Return the [X, Y] coordinate for the center point of the cell that contains the specified text.  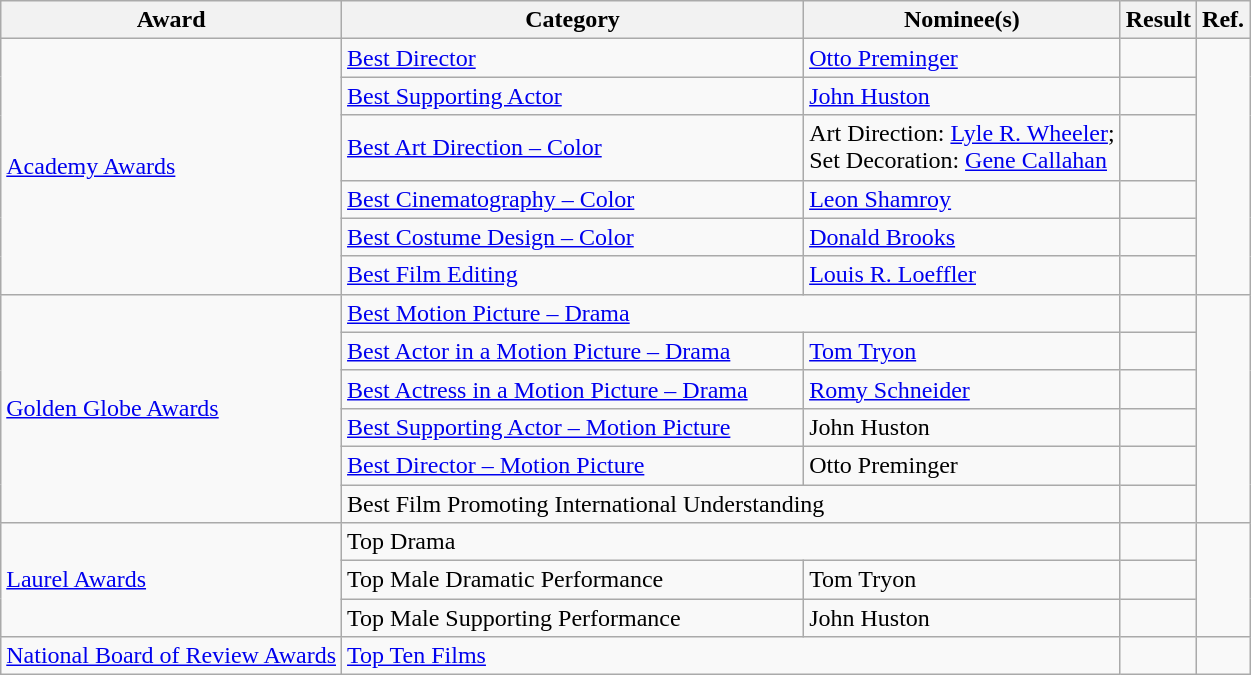
Leon Shamroy [962, 199]
Best Supporting Actor – Motion Picture [573, 427]
Art Direction: Lyle R. Wheeler; Set Decoration: Gene Callahan [962, 148]
Top Drama [732, 542]
Award [172, 20]
Louis R. Loeffler [962, 275]
Category [573, 20]
Top Male Supporting Performance [573, 618]
Donald Brooks [962, 237]
Best Art Direction – Color [573, 148]
Best Cinematography – Color [573, 199]
National Board of Review Awards [172, 656]
Laurel Awards [172, 580]
Best Costume Design – Color [573, 237]
Best Supporting Actor [573, 96]
Best Film Promoting International Understanding [732, 503]
Best Actress in a Motion Picture – Drama [573, 389]
Nominee(s) [962, 20]
Best Film Editing [573, 275]
Best Director – Motion Picture [573, 465]
Golden Globe Awards [172, 408]
Top Male Dramatic Performance [573, 580]
Academy Awards [172, 166]
Ref. [1224, 20]
Best Director [573, 58]
Best Motion Picture – Drama [732, 313]
Best Actor in a Motion Picture – Drama [573, 351]
Top Ten Films [732, 656]
Result [1158, 20]
Romy Schneider [962, 389]
